Capture the cell that displays the provided text and extract its [x, y] central coordinate. 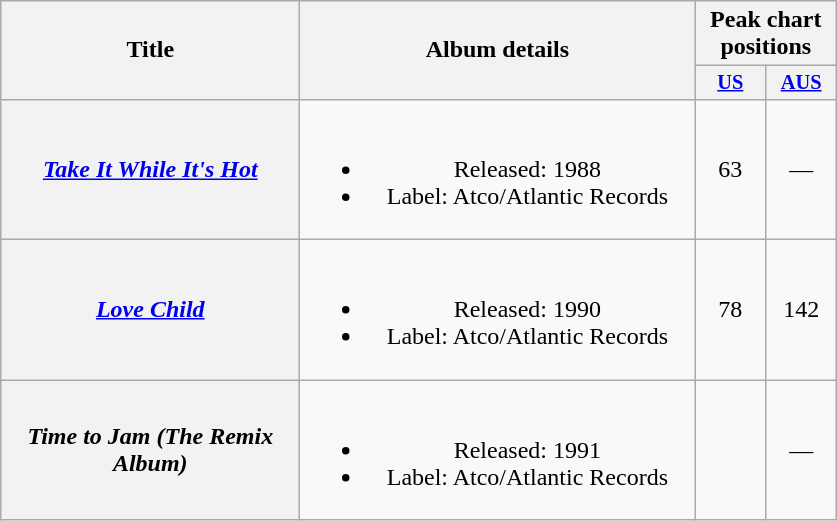
AUS [802, 83]
US [730, 83]
63 [730, 169]
Peak chartpositions [766, 34]
78 [730, 310]
Album details [498, 50]
Released: 1988Label: Atco/Atlantic Records [498, 169]
Take It While It's Hot [150, 169]
Released: 1990Label: Atco/Atlantic Records [498, 310]
Love Child [150, 310]
142 [802, 310]
Released: 1991Label: Atco/Atlantic Records [498, 450]
Title [150, 50]
Time to Jam (The Remix Album) [150, 450]
